Locate the cell with the specified text and output its [x, y] center coordinate. 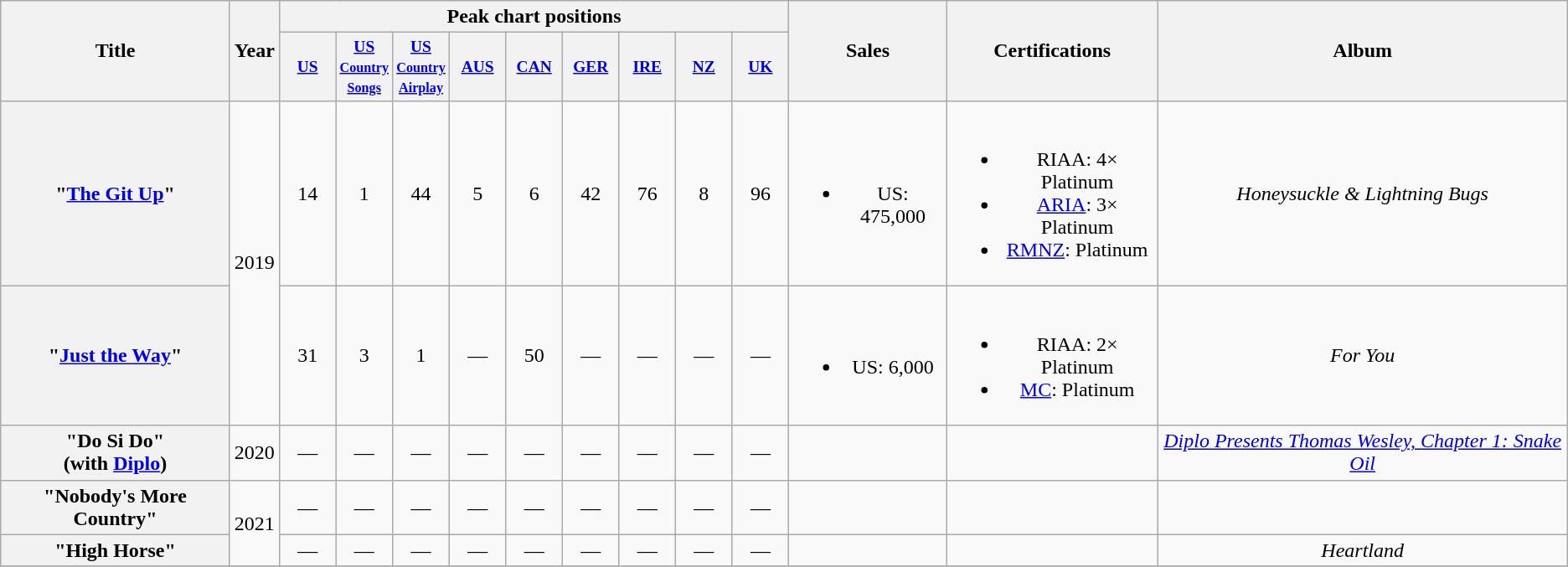
"Just the Way" [116, 355]
US Country Songs [364, 67]
Year [255, 50]
NZ [704, 67]
Honeysuckle & Lightning Bugs [1362, 193]
76 [647, 193]
3 [364, 355]
31 [307, 355]
Heartland [1362, 550]
Sales [868, 50]
2019 [255, 263]
2020 [255, 452]
Peak chart positions [534, 17]
Diplo Presents Thomas Wesley, Chapter 1: Snake Oil [1362, 452]
Album [1362, 50]
RIAA: 4× PlatinumARIA: 3× PlatinumRMNZ: Platinum [1052, 193]
US: 475,000 [868, 193]
"Do Si Do"(with Diplo) [116, 452]
96 [761, 193]
US Country Airplay [421, 67]
US: 6,000 [868, 355]
"High Horse" [116, 550]
"The Git Up" [116, 193]
AUS [477, 67]
5 [477, 193]
For You [1362, 355]
UK [761, 67]
"Nobody's More Country" [116, 508]
42 [591, 193]
CAN [534, 67]
2021 [255, 523]
50 [534, 355]
44 [421, 193]
US [307, 67]
8 [704, 193]
Certifications [1052, 50]
IRE [647, 67]
6 [534, 193]
14 [307, 193]
RIAA: 2× PlatinumMC: Platinum [1052, 355]
GER [591, 67]
Title [116, 50]
